Identify which cell holds the provided text, then report its [X, Y] central coordinate. 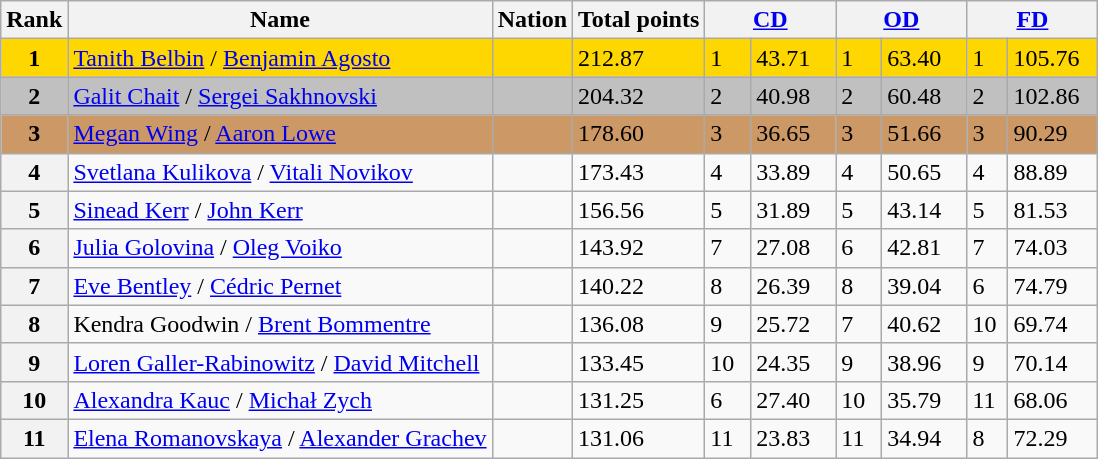
Name [280, 20]
156.56 [639, 210]
50.65 [924, 172]
68.06 [1053, 400]
63.40 [924, 58]
Loren Galler-Rabinowitz / David Mitchell [280, 362]
81.53 [1053, 210]
88.89 [1053, 172]
33.89 [794, 172]
38.96 [924, 362]
90.29 [1053, 134]
42.81 [924, 248]
23.83 [794, 438]
74.79 [1053, 286]
39.04 [924, 286]
72.29 [1053, 438]
35.79 [924, 400]
CD [770, 20]
133.45 [639, 362]
Galit Chait / Sergei Sakhnovski [280, 96]
74.03 [1053, 248]
Nation [532, 20]
204.32 [639, 96]
25.72 [794, 324]
Rank [34, 20]
102.86 [1053, 96]
27.08 [794, 248]
43.14 [924, 210]
70.14 [1053, 362]
31.89 [794, 210]
Megan Wing / Aaron Lowe [280, 134]
34.94 [924, 438]
131.06 [639, 438]
140.22 [639, 286]
27.40 [794, 400]
Eve Bentley / Cédric Pernet [280, 286]
Julia Golovina / Oleg Voiko [280, 248]
173.43 [639, 172]
60.48 [924, 96]
69.74 [1053, 324]
Total points [639, 20]
40.98 [794, 96]
Alexandra Kauc / Michał Zych [280, 400]
26.39 [794, 286]
Tanith Belbin / Benjamin Agosto [280, 58]
Elena Romanovskaya / Alexander Grachev [280, 438]
Kendra Goodwin / Brent Bommentre [280, 324]
212.87 [639, 58]
105.76 [1053, 58]
131.25 [639, 400]
51.66 [924, 134]
Svetlana Kulikova / Vitali Novikov [280, 172]
136.08 [639, 324]
40.62 [924, 324]
143.92 [639, 248]
43.71 [794, 58]
FD [1032, 20]
OD [902, 20]
Sinead Kerr / John Kerr [280, 210]
24.35 [794, 362]
178.60 [639, 134]
36.65 [794, 134]
